For the text-containing cell, return its midpoint in [X, Y] coordinate format. 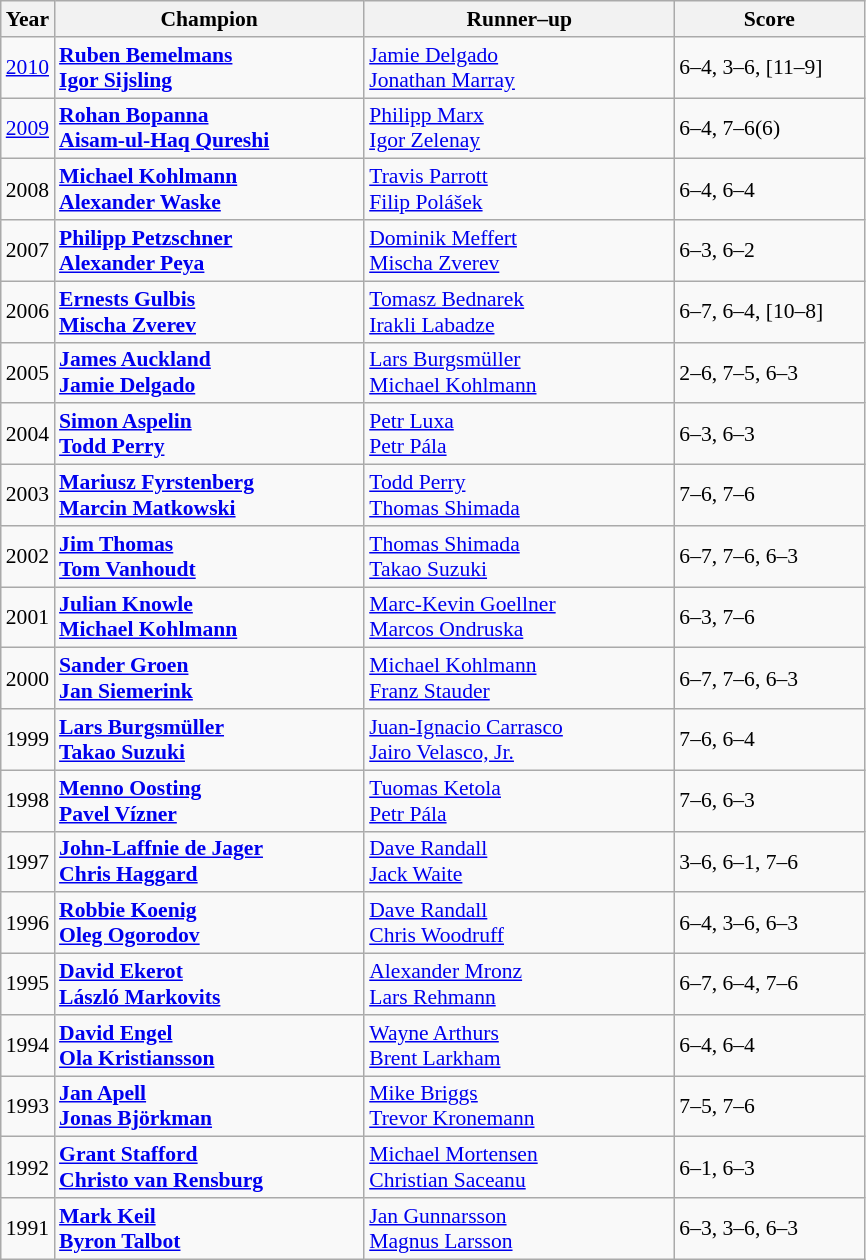
Wayne Arthurs Brent Larkham [519, 1046]
Jim Thomas Tom Vanhoudt [209, 556]
1997 [28, 862]
6–4, 3–6, [11–9] [769, 68]
6–3, 6–3 [769, 434]
Philipp Petzschner Alexander Peya [209, 250]
1998 [28, 800]
Ruben Bemelmans Igor Sijsling [209, 68]
Sander Groen Jan Siemerink [209, 678]
1993 [28, 1106]
Travis Parrott Filip Polášek [519, 190]
1991 [28, 1228]
6–3, 3–6, 6–3 [769, 1228]
Menno Oosting Pavel Vízner [209, 800]
Michael Kohlmann Franz Stauder [519, 678]
Score [769, 19]
1992 [28, 1168]
Michael Kohlmann Alexander Waske [209, 190]
Rohan Bopanna Aisam-ul-Haq Qureshi [209, 128]
Ernests Gulbis Mischa Zverev [209, 312]
2004 [28, 434]
6–4, 3–6, 6–3 [769, 924]
Tomasz Bednarek Irakli Labadze [519, 312]
3–6, 6–1, 7–6 [769, 862]
6–3, 7–6 [769, 618]
Year [28, 19]
Thomas Shimada Takao Suzuki [519, 556]
Tuomas Ketola Petr Pála [519, 800]
John-Laffnie de Jager Chris Haggard [209, 862]
7–6, 7–6 [769, 496]
2002 [28, 556]
6–7, 6–4, [10–8] [769, 312]
Robbie Koenig Oleg Ogorodov [209, 924]
2001 [28, 618]
Philipp Marx Igor Zelenay [519, 128]
6–4, 7–6(6) [769, 128]
6–1, 6–3 [769, 1168]
7–6, 6–4 [769, 740]
James Auckland Jamie Delgado [209, 372]
6–3, 6–2 [769, 250]
Marc-Kevin Goellner Marcos Ondruska [519, 618]
Julian Knowle Michael Kohlmann [209, 618]
Mike Briggs Trevor Kronemann [519, 1106]
David Ekerot László Markovits [209, 984]
Jamie Delgado Jonathan Marray [519, 68]
2003 [28, 496]
Lars Burgsmüller Takao Suzuki [209, 740]
Petr Luxa Petr Pála [519, 434]
Grant Stafford Christo van Rensburg [209, 1168]
Juan-Ignacio Carrasco Jairo Velasco, Jr. [519, 740]
Simon Aspelin Todd Perry [209, 434]
1994 [28, 1046]
2–6, 7–5, 6–3 [769, 372]
2010 [28, 68]
2006 [28, 312]
7–6, 6–3 [769, 800]
Lars Burgsmüller Michael Kohlmann [519, 372]
2009 [28, 128]
Dave Randall Chris Woodruff [519, 924]
1999 [28, 740]
2000 [28, 678]
1996 [28, 924]
Jan Apell Jonas Björkman [209, 1106]
2007 [28, 250]
Mariusz Fyrstenberg Marcin Matkowski [209, 496]
6–7, 6–4, 7–6 [769, 984]
Dave Randall Jack Waite [519, 862]
Runner–up [519, 19]
Dominik Meffert Mischa Zverev [519, 250]
2008 [28, 190]
Champion [209, 19]
Alexander Mronz Lars Rehmann [519, 984]
David Engel Ola Kristiansson [209, 1046]
1995 [28, 984]
Todd Perry Thomas Shimada [519, 496]
7–5, 7–6 [769, 1106]
Jan Gunnarsson Magnus Larsson [519, 1228]
Mark Keil Byron Talbot [209, 1228]
Michael Mortensen Christian Saceanu [519, 1168]
2005 [28, 372]
